Scan for the cell matching the given text and deliver its [x, y] coordinate at center. 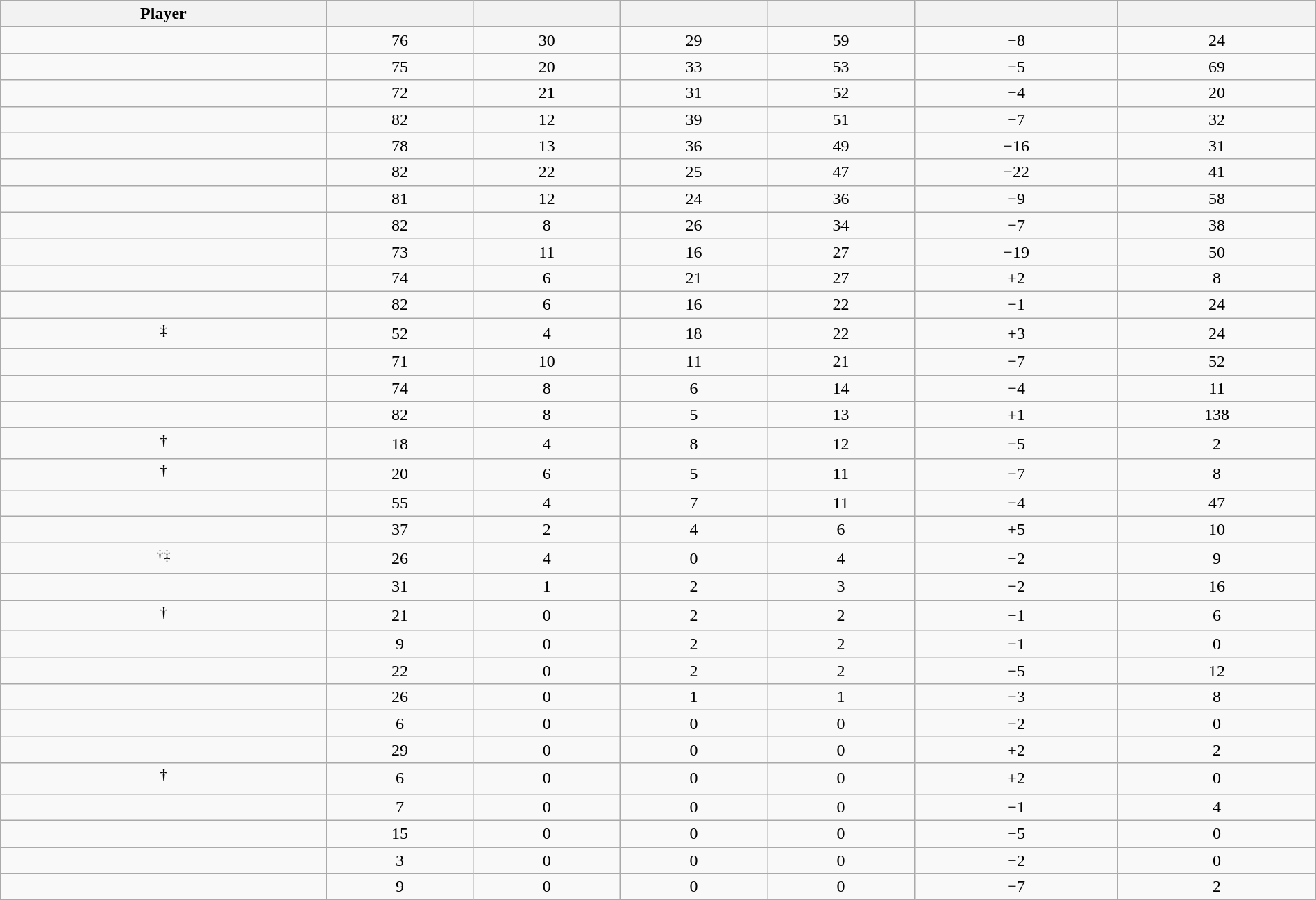
37 [400, 529]
71 [400, 362]
‡ [164, 333]
+5 [1016, 529]
81 [400, 199]
+3 [1016, 333]
50 [1217, 251]
138 [1217, 415]
15 [400, 834]
Player [164, 14]
−16 [1016, 146]
32 [1217, 119]
49 [841, 146]
14 [841, 388]
55 [400, 503]
51 [841, 119]
38 [1217, 225]
−3 [1016, 697]
33 [694, 67]
73 [400, 251]
−19 [1016, 251]
75 [400, 67]
76 [400, 40]
53 [841, 67]
+1 [1016, 415]
34 [841, 225]
39 [694, 119]
59 [841, 40]
−9 [1016, 199]
72 [400, 93]
58 [1217, 199]
30 [547, 40]
25 [694, 172]
†‡ [164, 558]
−22 [1016, 172]
78 [400, 146]
41 [1217, 172]
69 [1217, 67]
−8 [1016, 40]
